Return (x, y) of the center of cell containing provided text 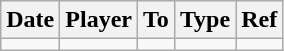
Ref (260, 20)
Player (99, 20)
Type (204, 20)
To (156, 20)
Date (30, 20)
